Scan for the cell matching the given text and deliver its [x, y] coordinate at center. 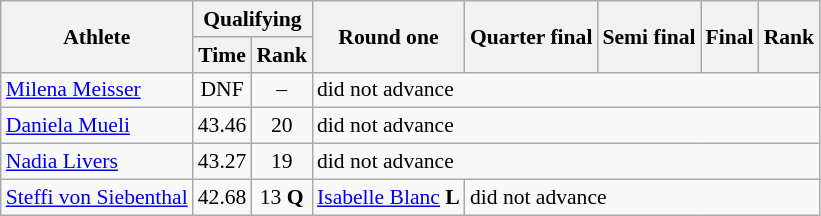
Steffi von Siebenthal [97, 197]
Time [222, 55]
– [282, 90]
19 [282, 162]
Round one [388, 36]
20 [282, 126]
DNF [222, 90]
Semi final [648, 36]
Isabelle Blanc L [388, 197]
43.27 [222, 162]
Nadia Livers [97, 162]
Qualifying [252, 19]
Daniela Mueli [97, 126]
42.68 [222, 197]
13 Q [282, 197]
Final [730, 36]
Quarter final [532, 36]
Athlete [97, 36]
Milena Meisser [97, 90]
43.46 [222, 126]
